Return (x, y) of the center of cell containing provided text 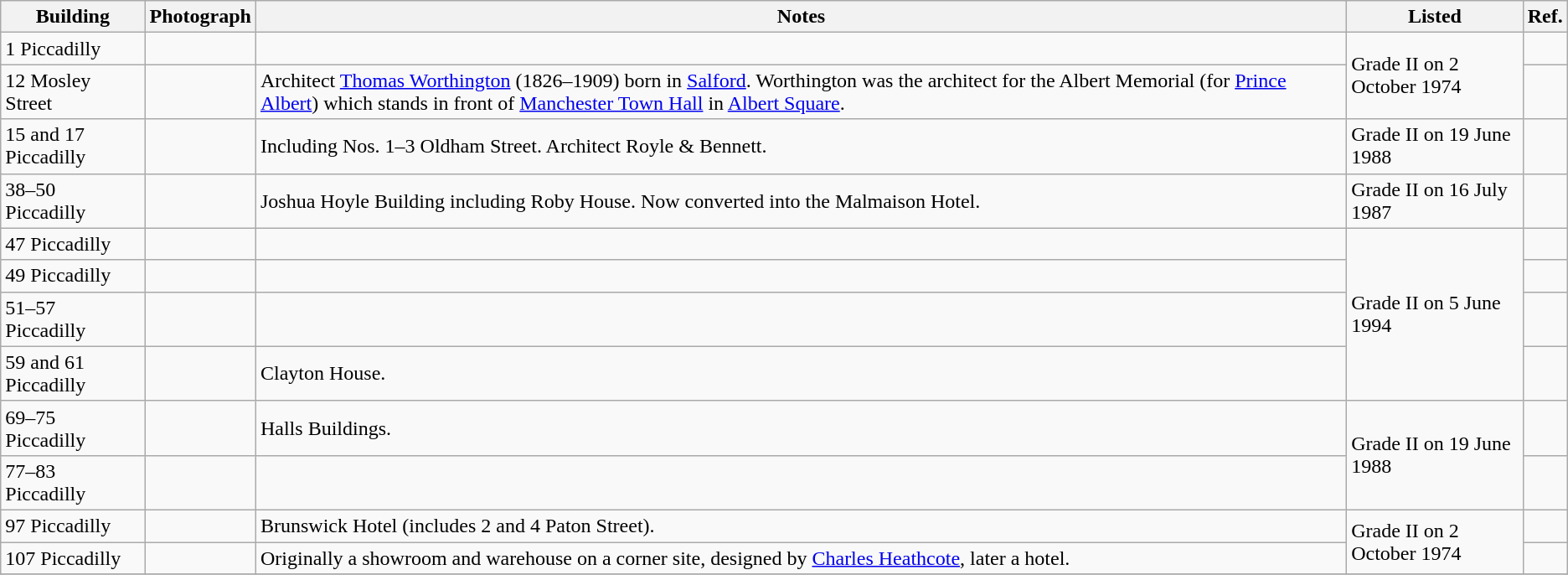
59 and 61 Piccadilly (73, 374)
Ref. (1545, 17)
Halls Buildings. (801, 427)
38–50 Piccadilly (73, 201)
77–83 Piccadilly (73, 483)
Building (73, 17)
107 Piccadilly (73, 557)
Grade II on 5 June 1994 (1436, 314)
1 Piccadilly (73, 49)
Joshua Hoyle Building including Roby House. Now converted into the Malmaison Hotel. (801, 201)
51–57 Piccadilly (73, 319)
47 Piccadilly (73, 244)
Originally a showroom and warehouse on a corner site, designed by Charles Heathcote, later a hotel. (801, 557)
Clayton House. (801, 374)
12 Mosley Street (73, 92)
Including Nos. 1–3 Oldham Street. Architect Royle & Bennett. (801, 146)
Photograph (200, 17)
49 Piccadilly (73, 276)
Listed (1436, 17)
Brunswick Hotel (includes 2 and 4 Paton Street). (801, 526)
Grade II on 16 July 1987 (1436, 201)
15 and 17 Piccadilly (73, 146)
97 Piccadilly (73, 526)
Notes (801, 17)
69–75 Piccadilly (73, 427)
